From the cell containing the given text, extract its center point as (X, Y) coordinate. 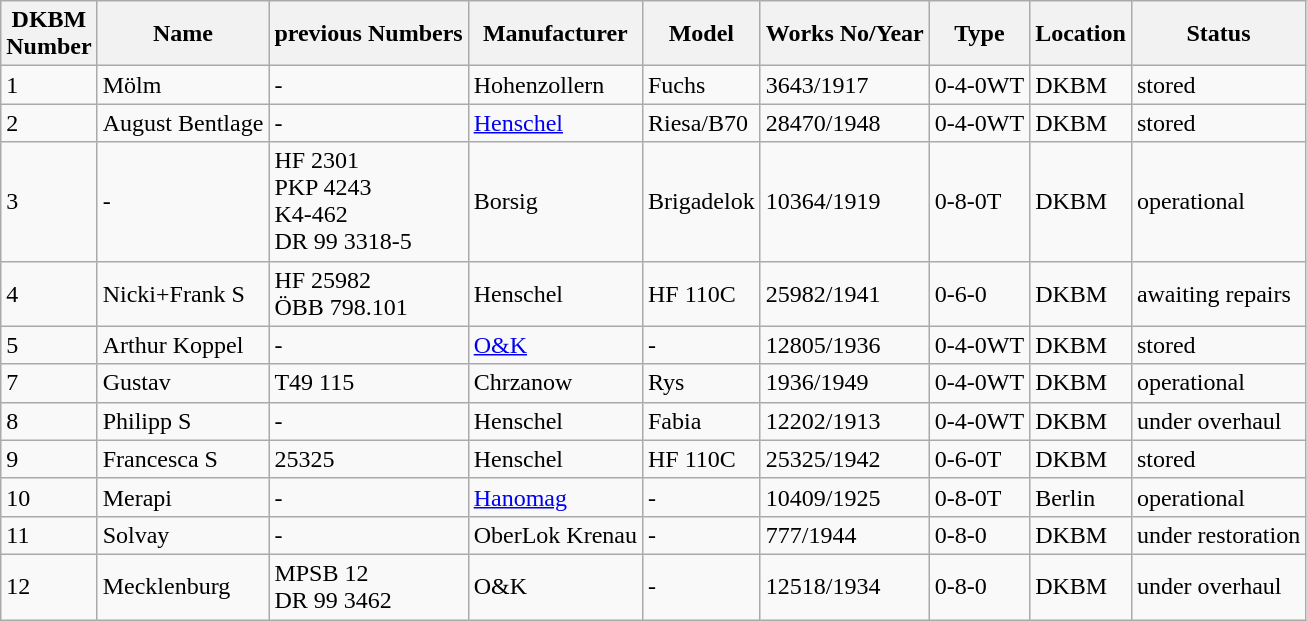
Model (701, 34)
0-6-0T (979, 459)
MPSB 12DR 99 3462 (368, 586)
Solvay (183, 535)
Type (979, 34)
7 (49, 383)
HF 25982ÖBB 798.101 (368, 294)
Name (183, 34)
28470/1948 (844, 123)
3 (49, 202)
awaiting repairs (1218, 294)
8 (49, 421)
Fuchs (701, 85)
Chrzanow (555, 383)
Manufacturer (555, 34)
Borsig (555, 202)
4 (49, 294)
Philipp S (183, 421)
DKBMNumber (49, 34)
10364/1919 (844, 202)
Mölm (183, 85)
Hohenzollern (555, 85)
2 (49, 123)
1 (49, 85)
Riesa/B70 (701, 123)
Arthur Koppel (183, 345)
Brigadelok (701, 202)
previous Numbers (368, 34)
Berlin (1081, 497)
August Bentlage (183, 123)
11 (49, 535)
25325/1942 (844, 459)
5 (49, 345)
Fabia (701, 421)
Rys (701, 383)
Location (1081, 34)
T49 115 (368, 383)
1936/1949 (844, 383)
9 (49, 459)
OberLok Krenau (555, 535)
12 (49, 586)
10 (49, 497)
Francesca S (183, 459)
12518/1934 (844, 586)
3643/1917 (844, 85)
Gustav (183, 383)
Works No/Year (844, 34)
0-6-0 (979, 294)
Hanomag (555, 497)
Merapi (183, 497)
Mecklenburg (183, 586)
12202/1913 (844, 421)
777/1944 (844, 535)
under restoration (1218, 535)
HF 2301PKP 4243K4-462DR 99 3318-5 (368, 202)
12805/1936 (844, 345)
Nicki+Frank S (183, 294)
25325 (368, 459)
Status (1218, 34)
25982/1941 (844, 294)
10409/1925 (844, 497)
